Return [x, y] of the center of cell containing provided text 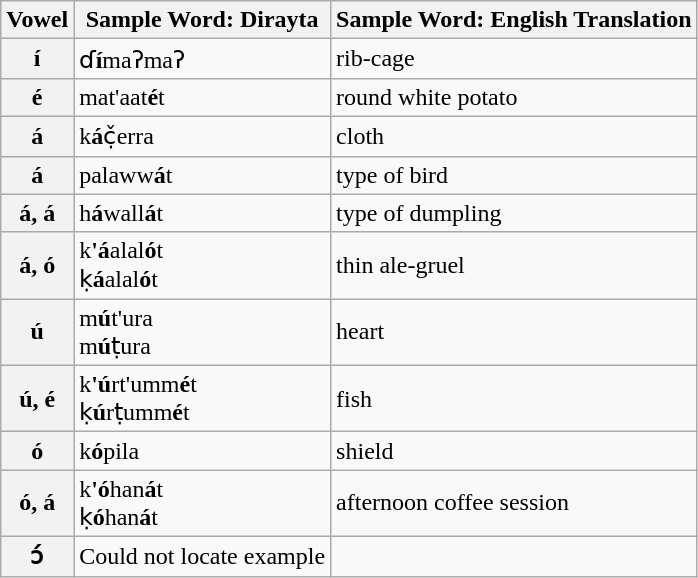
háwallát [202, 213]
rib-cage [514, 59]
palawwát [202, 175]
type of dumpling [514, 213]
k'úrt'ummétḳúrṭummét [202, 398]
Vowel [38, 20]
round white potato [514, 97]
á, á [38, 213]
k'óhanátḳóhanát [202, 504]
ɗímaʔmaʔ [202, 59]
thin ale-gruel [514, 266]
ó, á [38, 504]
ú, é [38, 398]
cloth [514, 136]
afternoon coffee session [514, 504]
Could not locate example [202, 556]
Sample Word: Dirayta [202, 20]
ó [38, 451]
heart [514, 332]
kópila [202, 451]
Sample Word: English Translation [514, 20]
á, ó [38, 266]
ú [38, 332]
shield [514, 451]
mút'uramúṭura [202, 332]
í [38, 59]
mat'aatét [202, 97]
fish [514, 398]
type of bird [514, 175]
ɔ́ [38, 556]
k'áalalótḳáalalót [202, 266]
káč̣erra [202, 136]
é [38, 97]
